For the text-containing cell, return its midpoint in [x, y] coordinate format. 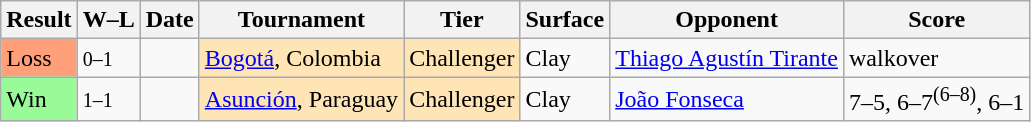
1–1 [108, 100]
Thiago Agustín Tirante [727, 58]
Asunción, Paraguay [301, 100]
W–L [108, 20]
7–5, 6–7(6–8), 6–1 [936, 100]
0–1 [108, 58]
walkover [936, 58]
Surface [565, 20]
Loss [39, 58]
Result [39, 20]
Win [39, 100]
Date [170, 20]
Bogotá, Colombia [301, 58]
Score [936, 20]
Tournament [301, 20]
Tier [462, 20]
Opponent [727, 20]
João Fonseca [727, 100]
